Search for the cell housing the specified text and yield its (X, Y) center coordinate. 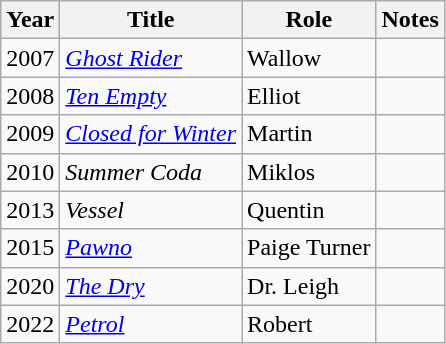
Role (309, 20)
Quentin (309, 210)
Dr. Leigh (309, 286)
Notes (410, 20)
Martin (309, 134)
Robert (309, 324)
Wallow (309, 58)
Elliot (309, 96)
The Dry (151, 286)
2009 (30, 134)
Petrol (151, 324)
2010 (30, 172)
Ten Empty (151, 96)
Year (30, 20)
2022 (30, 324)
Paige Turner (309, 248)
Miklos (309, 172)
Vessel (151, 210)
2015 (30, 248)
Ghost Rider (151, 58)
2007 (30, 58)
Pawno (151, 248)
Title (151, 20)
2008 (30, 96)
Closed for Winter (151, 134)
2020 (30, 286)
Summer Coda (151, 172)
2013 (30, 210)
